For the text-containing cell, return its midpoint in [x, y] coordinate format. 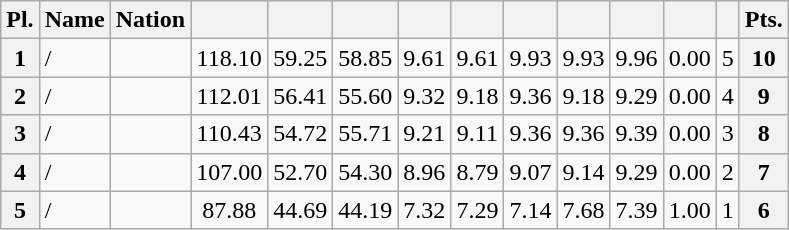
110.43 [230, 134]
54.72 [300, 134]
7.32 [424, 210]
9.14 [584, 172]
7 [764, 172]
7.39 [636, 210]
Pts. [764, 20]
55.71 [366, 134]
7.68 [584, 210]
52.70 [300, 172]
Nation [150, 20]
59.25 [300, 58]
9.39 [636, 134]
44.69 [300, 210]
87.88 [230, 210]
Name [74, 20]
10 [764, 58]
55.60 [366, 96]
54.30 [366, 172]
56.41 [300, 96]
7.29 [478, 210]
1.00 [690, 210]
107.00 [230, 172]
9.96 [636, 58]
8 [764, 134]
7.14 [530, 210]
58.85 [366, 58]
8.96 [424, 172]
118.10 [230, 58]
9 [764, 96]
8.79 [478, 172]
9.21 [424, 134]
44.19 [366, 210]
Pl. [20, 20]
9.11 [478, 134]
9.32 [424, 96]
9.07 [530, 172]
112.01 [230, 96]
6 [764, 210]
